Pinpoint the cell where the given text exists, returning its [X, Y] midpoint coordinate. 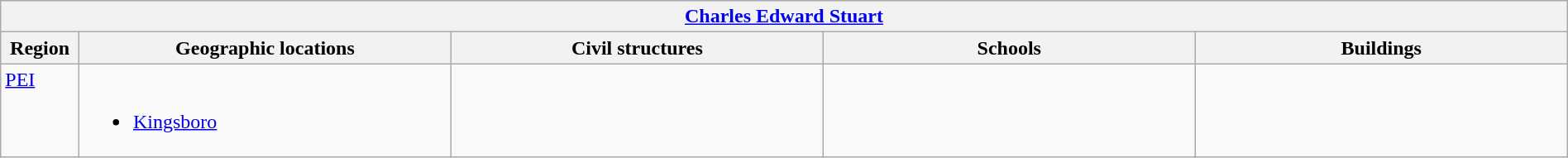
Civil structures [637, 48]
Schools [1009, 48]
Kingsboro [265, 111]
Buildings [1381, 48]
Geographic locations [265, 48]
PEI [40, 111]
Region [40, 48]
Charles Edward Stuart [784, 17]
